Search for the cell housing the specified text and yield its (x, y) center coordinate. 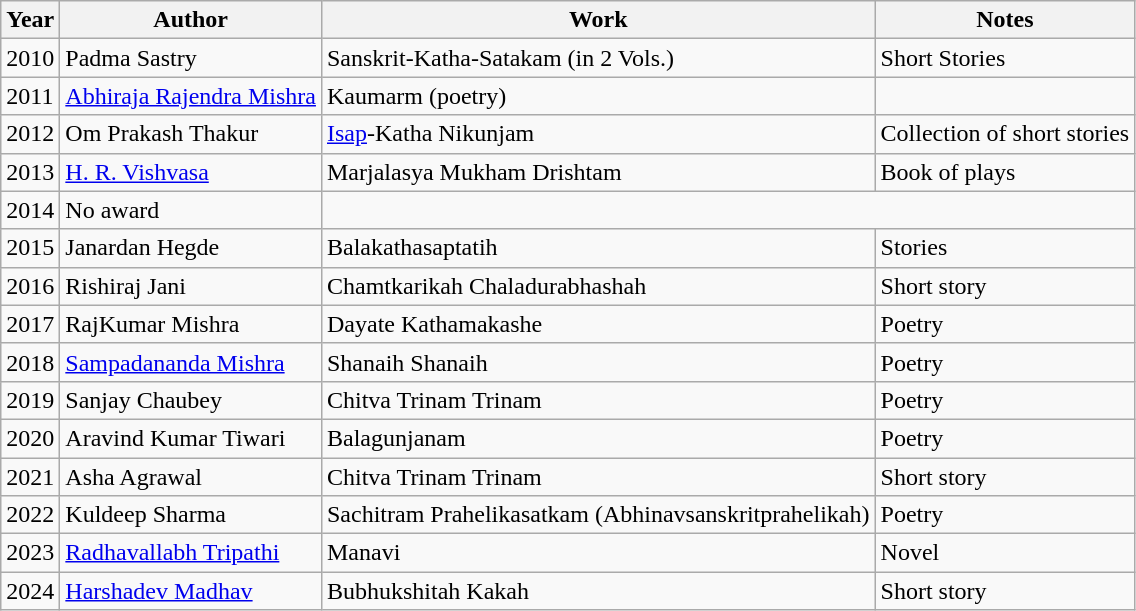
Sanjay Chaubey (191, 400)
Radhavallabh Tripathi (191, 553)
Collection of short stories (1005, 134)
2011 (30, 96)
Chamtkarikah Chaladurabhashah (598, 286)
2010 (30, 58)
Notes (1005, 20)
Work (598, 20)
2014 (30, 210)
2018 (30, 362)
Harshadev Madhav (191, 591)
2015 (30, 248)
No award (191, 210)
Marjalasya Mukham Drishtam (598, 172)
H. R. Vishvasa (191, 172)
Isap-Katha Nikunjam (598, 134)
Book of plays (1005, 172)
Kaumarm (poetry) (598, 96)
2012 (30, 134)
Shanaih Shanaih (598, 362)
Stories (1005, 248)
Asha Agrawal (191, 477)
Dayate Kathamakashe (598, 324)
Aravind Kumar Tiwari (191, 438)
Abhiraja Rajendra Mishra (191, 96)
2022 (30, 515)
2021 (30, 477)
Year (30, 20)
2024 (30, 591)
2023 (30, 553)
2019 (30, 400)
2017 (30, 324)
Bubhukshitah Kakah (598, 591)
RajKumar Mishra (191, 324)
Kuldeep Sharma (191, 515)
Sachitram Prahelikasatkam (Abhinavsanskritprahelikah) (598, 515)
Janardan Hegde (191, 248)
2020 (30, 438)
Om Prakash Thakur (191, 134)
2016 (30, 286)
Rishiraj Jani (191, 286)
Balakathasaptatih (598, 248)
Manavi (598, 553)
Author (191, 20)
Balagunjanam (598, 438)
2013 (30, 172)
Sampadananda Mishra (191, 362)
Novel (1005, 553)
Padma Sastry (191, 58)
Short Stories (1005, 58)
Sanskrit-Katha-Satakam (in 2 Vols.) (598, 58)
